Locate the cell with the specified text and output its [x, y] center coordinate. 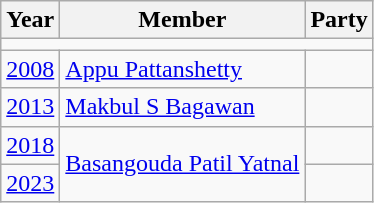
Makbul S Bagawan [182, 107]
Party [339, 20]
Year [30, 20]
2008 [30, 69]
Appu Pattanshetty [182, 69]
2013 [30, 107]
Basangouda Patil Yatnal [182, 164]
Member [182, 20]
2018 [30, 145]
2023 [30, 183]
